Pinpoint the cell where the given text exists, returning its (X, Y) midpoint coordinate. 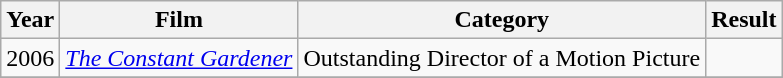
The Constant Gardener (179, 58)
Category (502, 20)
Outstanding Director of a Motion Picture (502, 58)
2006 (30, 58)
Result (744, 20)
Film (179, 20)
Year (30, 20)
